Determine the [x, y] coordinate at the center of the cell enclosing the given text.  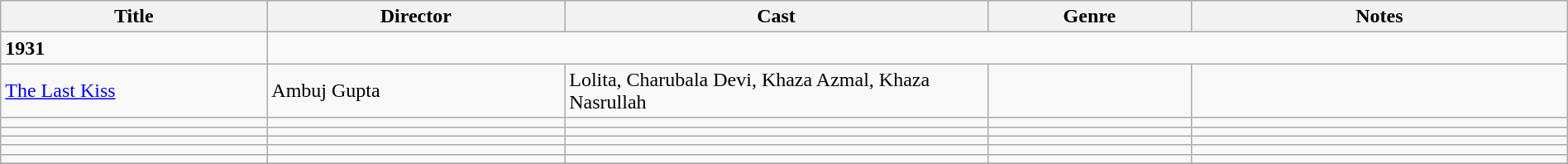
Title [134, 17]
Ambuj Gupta [416, 91]
Genre [1089, 17]
1931 [134, 48]
Lolita, Charubala Devi, Khaza Azmal, Khaza Nasrullah [777, 91]
The Last Kiss [134, 91]
Director [416, 17]
Cast [777, 17]
Notes [1379, 17]
